Detect which cell encompasses the target text, then output its (X, Y) center coordinate. 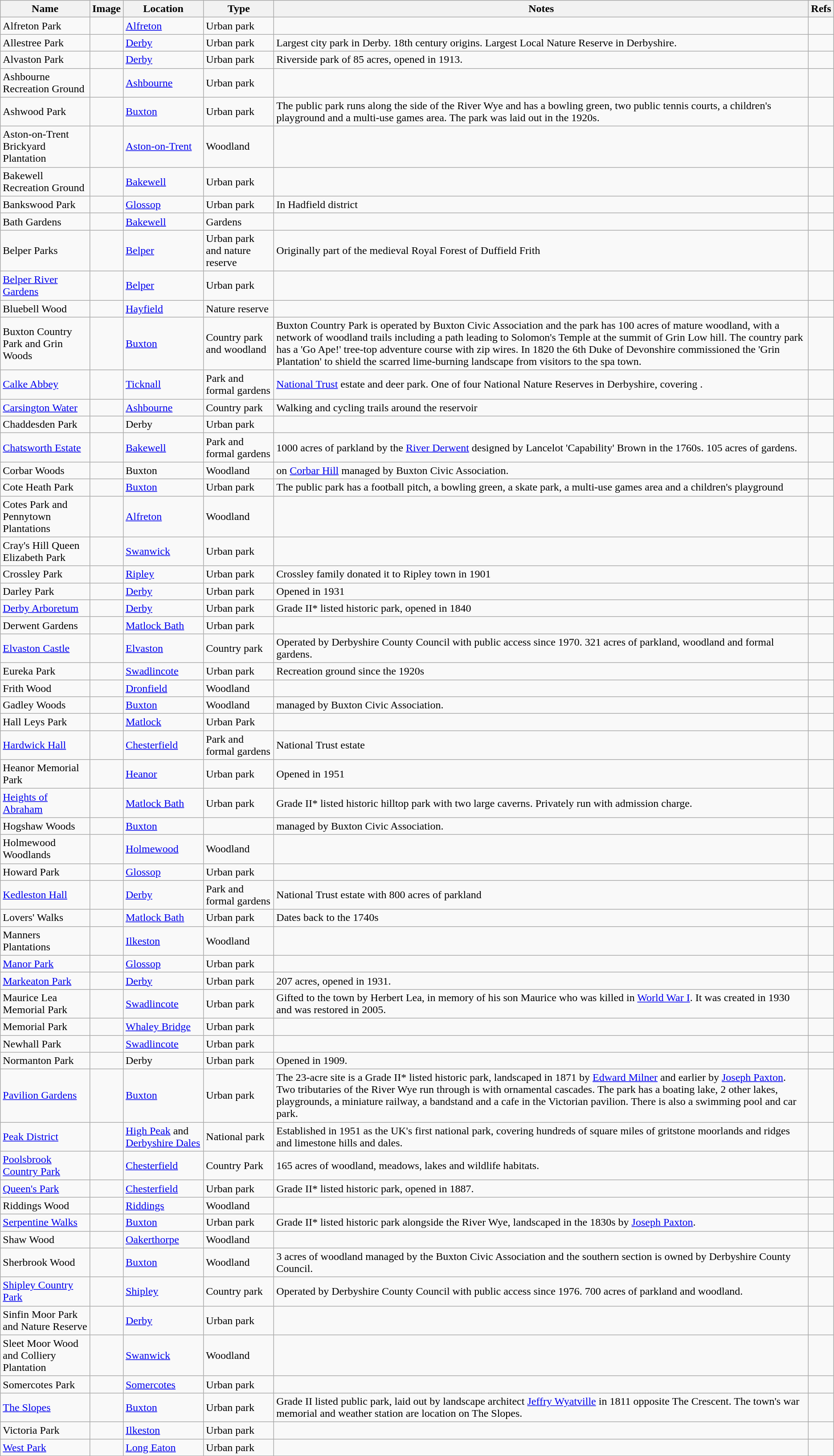
Memorial Park (45, 1027)
Heanor (163, 774)
Country park and woodland (239, 344)
3 acres of woodland managed by the Buxton Civic Association and the southern section is owned by Derbyshire County Council. (541, 1263)
Holmewood Woodlands (45, 849)
Location (163, 9)
Image (106, 9)
Sleet Moor Wood and Colliery Plantation (45, 1355)
In Hadfield district (541, 204)
Gardens (239, 221)
Somercotes Park (45, 1384)
Aston-on-Trent Brickyard Plantation (45, 147)
Elvaston Castle (45, 648)
Manners Plantations (45, 941)
Refs (821, 9)
Belper Parks (45, 250)
Ashwood Park (45, 111)
on Corbar Hill managed by Buxton Civic Association. (541, 470)
Peak District (45, 1137)
Hogshaw Woods (45, 826)
Crossley family donated it to Ripley town in 1901 (541, 574)
Ashbourne Recreation Ground (45, 83)
Hayfield (163, 309)
Cotes Park and Pennytown Plantations (45, 516)
1000 acres of parkland by the River Derwent designed by Lancelot 'Capability' Brown in the 1760s. 105 acres of gardens. (541, 447)
Alvaston Park (45, 60)
Bankswood Park (45, 204)
Heights of Abraham (45, 803)
Darley Park (45, 591)
Largest city park in Derby. 18th century origins. Largest Local Nature Reserve in Derbyshire. (541, 43)
Riddings (163, 1206)
Heanor Memorial Park (45, 774)
Kedleston Hall (45, 895)
Aston-on-Trent (163, 147)
Sherbrook Wood (45, 1263)
Derby Arboretum (45, 608)
Maurice Lea Memorial Park (45, 1003)
Urban Park (239, 722)
Elvaston (163, 648)
Manor Park (45, 964)
Ticknall (163, 385)
Belper River Gardens (45, 285)
Frith Wood (45, 688)
The Slopes (45, 1407)
Operated by Derbyshire County Council with public access since 1970. 321 acres of parkland, woodland and formal gardens. (541, 648)
Hardwick Hall (45, 745)
Ripley (163, 574)
National park (239, 1137)
Pavilion Gardens (45, 1096)
Crossley Park (45, 574)
Oakerthorpe (163, 1239)
Bath Gardens (45, 221)
Operated by Derbyshire County Council with public access since 1976. 700 acres of parkland and woodland. (541, 1291)
Markeaton Park (45, 981)
Howard Park (45, 872)
Derwent Gardens (45, 625)
Cray's Hill Queen Elizabeth Park (45, 552)
Victoria Park (45, 1430)
Grade II* listed historic park, opened in 1840 (541, 608)
West Park (45, 1448)
Calke Abbey (45, 385)
165 acres of woodland, meadows, lakes and wildlife habitats. (541, 1166)
Urban park and nature reserve (239, 250)
Dronfield (163, 688)
Allestree Park (45, 43)
Originally part of the medieval Royal Forest of Duffield Frith (541, 250)
Serpentine Walks (45, 1223)
Cote Heath Park (45, 487)
National Trust estate (541, 745)
Chatsworth Estate (45, 447)
Somercotes (163, 1384)
Grade II* listed historic hilltop park with two large caverns. Privately run with admission charge. (541, 803)
Eureka Park (45, 671)
Corbar Woods (45, 470)
Grade II* listed historic park alongside the River Wye, landscaped in the 1830s by Joseph Paxton. (541, 1223)
Grade II* listed historic park, opened in 1887. (541, 1189)
Sinfin Moor Park and Nature Reserve (45, 1321)
Recreation ground since the 1920s (541, 671)
National Trust estate with 800 acres of parkland (541, 895)
Shipley Country Park (45, 1291)
National Trust estate and deer park. One of four National Nature Reserves in Derbyshire, covering . (541, 385)
Long Eaton (163, 1448)
Country Park (239, 1166)
Chaddesden Park (45, 425)
Bakewell Recreation Ground (45, 182)
Notes (541, 9)
Dates back to the 1740s (541, 918)
Normanton Park (45, 1061)
Poolsbrook Country Park (45, 1166)
Newhall Park (45, 1044)
Riverside park of 85 acres, opened in 1913. (541, 60)
Shipley (163, 1291)
Holmewood (163, 849)
Queen's Park (45, 1189)
Gifted to the town by Herbert Lea, in memory of his son Maurice who was killed in World War I. It was created in 1930 and was restored in 2005. (541, 1003)
Opened in 1909. (541, 1061)
Opened in 1951 (541, 774)
Opened in 1931 (541, 591)
Hall Leys Park (45, 722)
Riddings Wood (45, 1206)
Gadley Woods (45, 705)
207 acres, opened in 1931. (541, 981)
Type (239, 9)
Name (45, 9)
Bluebell Wood (45, 309)
Alfreton Park (45, 26)
Carsington Water (45, 408)
The public park has a football pitch, a bowling green, a skate park, a multi-use games area and a children's playground (541, 487)
Whaley Bridge (163, 1027)
Buxton Country Park and Grin Woods (45, 344)
Matlock (163, 722)
Walking and cycling trails around the reservoir (541, 408)
High Peak and Derbyshire Dales (163, 1137)
Nature reserve (239, 309)
Shaw Wood (45, 1239)
Lovers' Walks (45, 918)
